Determine the [x, y] coordinate at the center of the cell enclosing the given text.  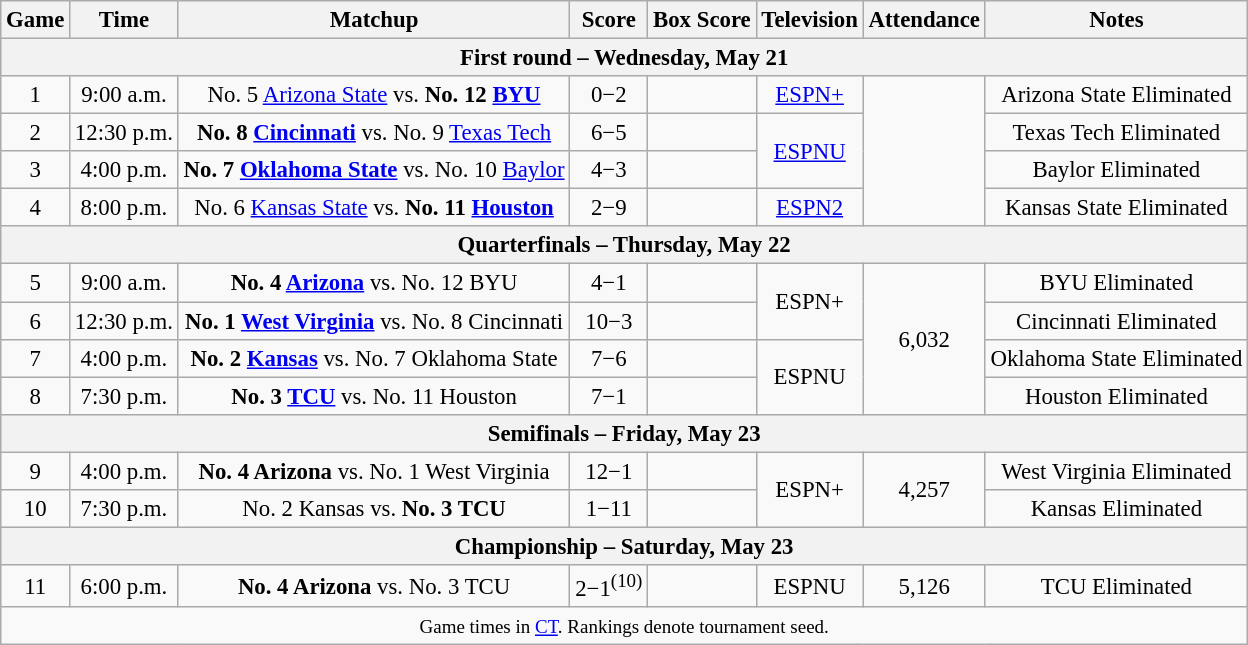
Notes [1116, 20]
5 [36, 283]
10 [36, 509]
Score [609, 20]
6:00 p.m. [124, 586]
Cincinnati Eliminated [1116, 321]
0−2 [609, 95]
ESPN2 [810, 208]
5,126 [924, 586]
Kansas State Eliminated [1116, 208]
7−6 [609, 358]
Time [124, 20]
BYU Eliminated [1116, 283]
7 [36, 358]
4−3 [609, 170]
2−1(10) [609, 586]
Texas Tech Eliminated [1116, 133]
Quarterfinals – Thursday, May 22 [624, 245]
No. 4 Arizona vs. No. 12 BYU [374, 283]
Box Score [702, 20]
TCU Eliminated [1116, 586]
No. 4 Arizona vs. No. 3 TCU [374, 586]
No. 4 Arizona vs. No. 1 West Virginia [374, 471]
12−1 [609, 471]
Oklahoma State Eliminated [1116, 358]
1−11 [609, 509]
No. 2 Kansas vs. No. 3 TCU [374, 509]
Matchup [374, 20]
4−1 [609, 283]
No. 2 Kansas vs. No. 7 Oklahoma State [374, 358]
2 [36, 133]
Attendance [924, 20]
First round – Wednesday, May 21 [624, 58]
6−5 [609, 133]
6,032 [924, 339]
Semifinals – Friday, May 23 [624, 433]
No. 8 Cincinnati vs. No. 9 Texas Tech [374, 133]
West Virginia Eliminated [1116, 471]
4 [36, 208]
Television [810, 20]
8 [36, 396]
1 [36, 95]
Houston Eliminated [1116, 396]
Kansas Eliminated [1116, 509]
4,257 [924, 490]
Championship – Saturday, May 23 [624, 546]
3 [36, 170]
Game [36, 20]
2−9 [609, 208]
Game times in CT. Rankings denote tournament seed. [624, 626]
11 [36, 586]
Baylor Eliminated [1116, 170]
No. 6 Kansas State vs. No. 11 Houston [374, 208]
8:00 p.m. [124, 208]
7−1 [609, 396]
6 [36, 321]
Arizona State Eliminated [1116, 95]
9 [36, 471]
10−3 [609, 321]
No. 3 TCU vs. No. 11 Houston [374, 396]
No. 5 Arizona State vs. No. 12 BYU [374, 95]
No. 1 West Virginia vs. No. 8 Cincinnati [374, 321]
No. 7 Oklahoma State vs. No. 10 Baylor [374, 170]
